Output the (X, Y) coordinate of the center of the cell containing the given text.  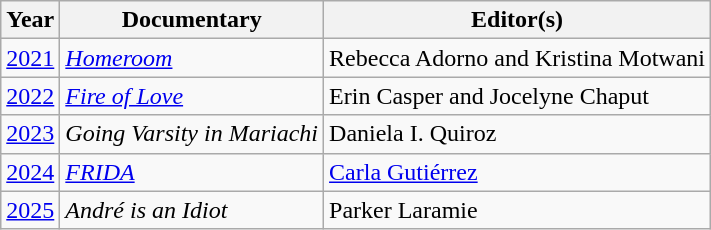
2024 (30, 172)
Going Varsity in Mariachi (192, 134)
Year (30, 20)
Daniela I. Quiroz (518, 134)
2022 (30, 96)
2023 (30, 134)
Fire of Love (192, 96)
2021 (30, 58)
2025 (30, 210)
Rebecca Adorno and Kristina Motwani (518, 58)
Erin Casper and Jocelyne Chaput (518, 96)
Parker Laramie (518, 210)
FRIDA (192, 172)
Documentary (192, 20)
Homeroom (192, 58)
André is an Idiot (192, 210)
Carla Gutiérrez (518, 172)
Editor(s) (518, 20)
